Detect which cell encompasses the target text, then output its (X, Y) center coordinate. 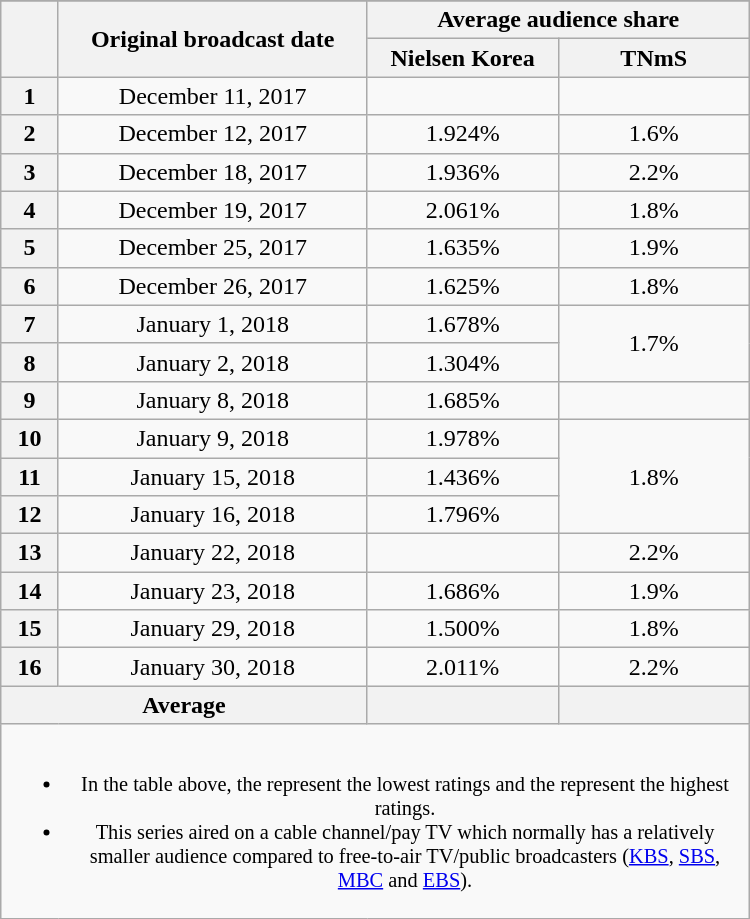
6 (30, 286)
2.011% (462, 667)
December 25, 2017 (212, 248)
16 (30, 667)
1 (30, 96)
1.500% (462, 629)
1.625% (462, 286)
Average audience share (558, 20)
1.635% (462, 248)
Nielsen Korea (462, 58)
12 (30, 515)
1.436% (462, 477)
TNmS (654, 58)
January 8, 2018 (212, 400)
January 30, 2018 (212, 667)
2.061% (462, 210)
Original broadcast date (212, 39)
14 (30, 591)
1.924% (462, 134)
Average (184, 705)
January 16, 2018 (212, 515)
5 (30, 248)
December 26, 2017 (212, 286)
January 23, 2018 (212, 591)
11 (30, 477)
January 22, 2018 (212, 553)
8 (30, 362)
December 19, 2017 (212, 210)
4 (30, 210)
December 18, 2017 (212, 172)
1.6% (654, 134)
January 2, 2018 (212, 362)
December 12, 2017 (212, 134)
1.304% (462, 362)
January 1, 2018 (212, 324)
January 15, 2018 (212, 477)
1.685% (462, 400)
15 (30, 629)
1.978% (462, 438)
7 (30, 324)
December 11, 2017 (212, 96)
1.678% (462, 324)
13 (30, 553)
2 (30, 134)
3 (30, 172)
10 (30, 438)
January 29, 2018 (212, 629)
1.7% (654, 343)
January 9, 2018 (212, 438)
1.686% (462, 591)
1.796% (462, 515)
1.936% (462, 172)
9 (30, 400)
